Identify which cell holds the provided text, then report its (X, Y) central coordinate. 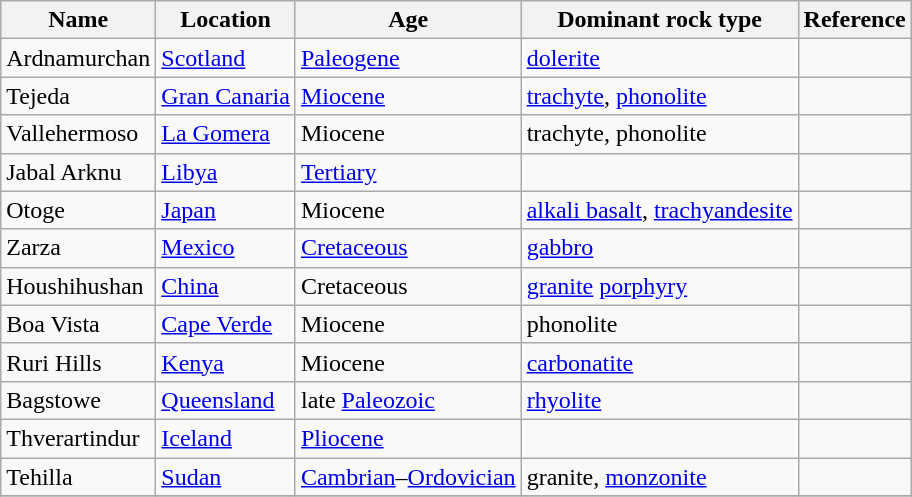
Queensland (226, 400)
phonolite (660, 324)
Name (78, 20)
Tehilla (78, 477)
granite porphyry (660, 286)
Kenya (226, 362)
Libya (226, 172)
granite, monzonite (660, 477)
Scotland (226, 58)
Vallehermoso (78, 134)
Cambrian–Ordovician (408, 477)
late Paleozoic (408, 400)
Zarza (78, 248)
La Gomera (226, 134)
Otoge (78, 210)
Sudan (226, 477)
Paleogene (408, 58)
Ardnamurchan (78, 58)
Dominant rock type (660, 20)
China (226, 286)
Cape Verde (226, 324)
gabbro (660, 248)
Boa Vista (78, 324)
Iceland (226, 438)
Jabal Arknu (78, 172)
Ruri Hills (78, 362)
Tertiary (408, 172)
Japan (226, 210)
Bagstowe (78, 400)
Tejeda (78, 96)
rhyolite (660, 400)
Reference (854, 20)
Age (408, 20)
Houshihushan (78, 286)
alkali basalt, trachyandesite (660, 210)
Thverartindur (78, 438)
Pliocene (408, 438)
Gran Canaria (226, 96)
Mexico (226, 248)
carbonatite (660, 362)
dolerite (660, 58)
Location (226, 20)
